Return [X, Y] of the center of cell containing provided text 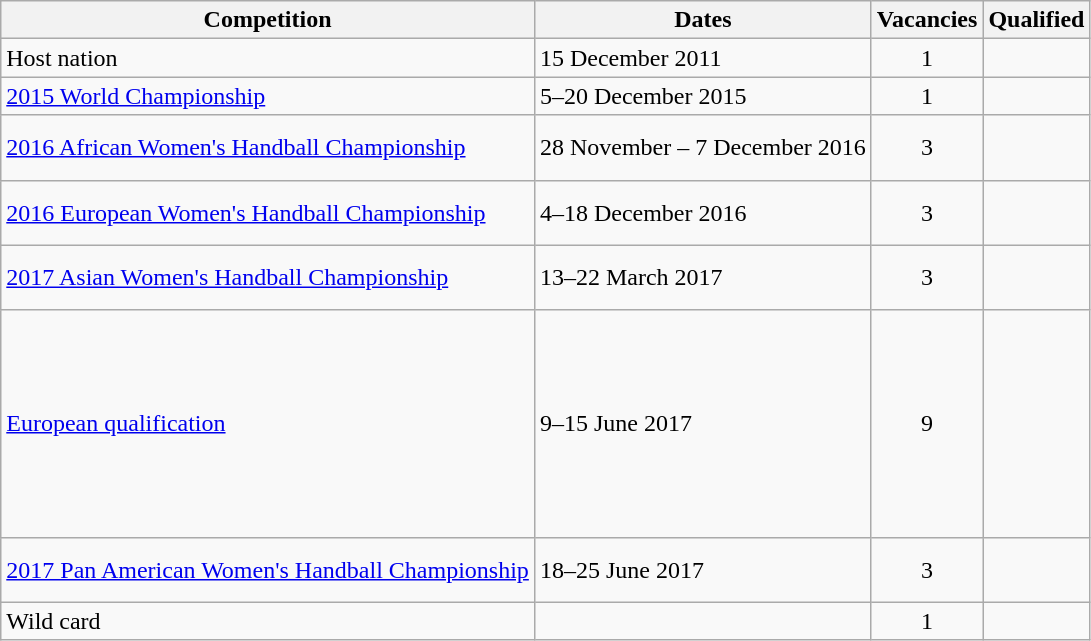
9 [927, 424]
2017 Asian Women's Handball Championship [268, 278]
4–18 December 2016 [702, 212]
2017 Pan American Women's Handball Championship [268, 570]
Wild card [268, 621]
5–20 December 2015 [702, 96]
Qualified [1036, 20]
15 December 2011 [702, 58]
Host nation [268, 58]
Dates [702, 20]
Competition [268, 20]
9–15 June 2017 [702, 424]
18–25 June 2017 [702, 570]
European qualification [268, 424]
28 November – 7 December 2016 [702, 148]
Vacancies [927, 20]
13–22 March 2017 [702, 278]
2016 European Women's Handball Championship [268, 212]
2016 African Women's Handball Championship [268, 148]
2015 World Championship [268, 96]
